Scan for the cell matching the given text and deliver its [x, y] coordinate at center. 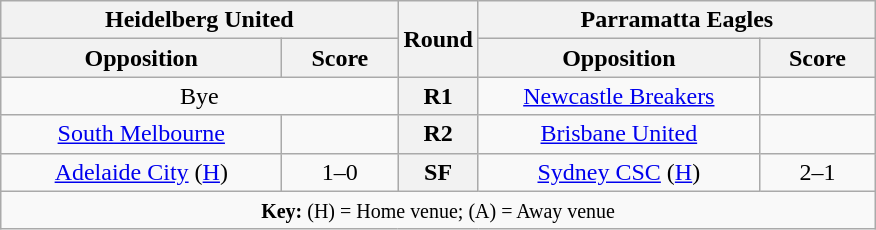
SF [438, 172]
Newcastle Breakers [618, 96]
Parramatta Eagles [676, 20]
Key: (H) = Home venue; (A) = Away venue [438, 210]
Bye [200, 96]
Brisbane United [618, 134]
Sydney CSC (H) [618, 172]
Adelaide City (H) [142, 172]
Heidelberg United [200, 20]
2–1 [817, 172]
1–0 [340, 172]
R2 [438, 134]
Round [438, 39]
R1 [438, 96]
South Melbourne [142, 134]
